Capture the cell that displays the provided text and extract its [x, y] central coordinate. 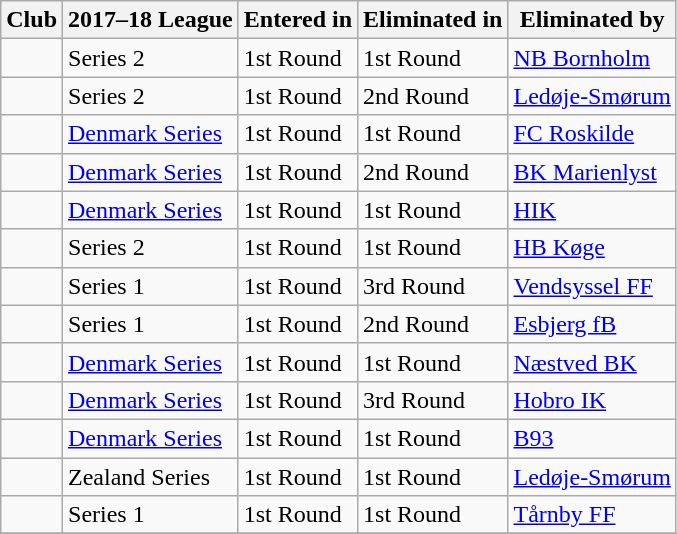
Club [32, 20]
Esbjerg fB [592, 324]
BK Marienlyst [592, 172]
HB Køge [592, 248]
2017–18 League [151, 20]
B93 [592, 438]
Næstved BK [592, 362]
Vendsyssel FF [592, 286]
Zealand Series [151, 477]
Hobro IK [592, 400]
NB Bornholm [592, 58]
Eliminated by [592, 20]
HIK [592, 210]
Entered in [298, 20]
FC Roskilde [592, 134]
Eliminated in [433, 20]
Tårnby FF [592, 515]
